Detect which cell encompasses the target text, then output its (x, y) center coordinate. 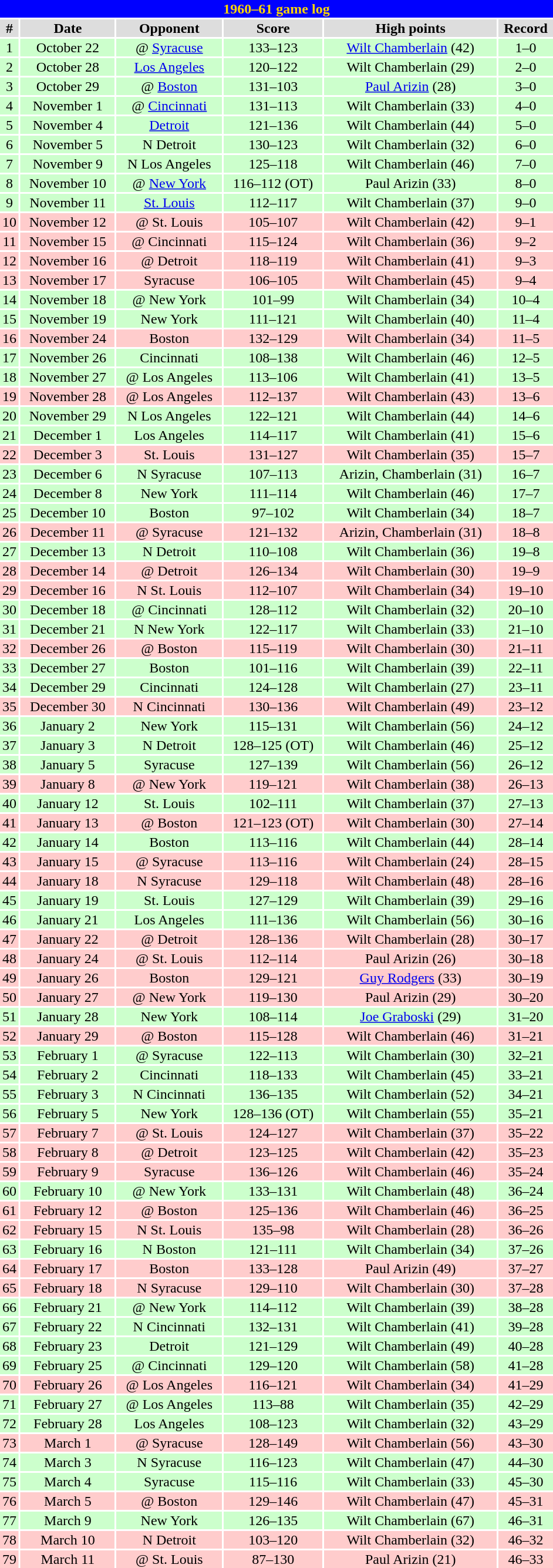
75 (9, 1482)
Guy Rodgers (33) (410, 978)
February 12 (68, 1210)
18–7 (526, 513)
122–117 (273, 629)
22 (9, 455)
136–126 (273, 1172)
December 18 (68, 610)
131–103 (273, 86)
30–18 (526, 958)
November 18 (68, 300)
November 1 (68, 106)
December 21 (68, 629)
112–137 (273, 396)
November 24 (68, 338)
6–0 (526, 144)
High points (410, 28)
42 (9, 842)
1960–61 game log (276, 9)
8 (9, 183)
116–123 (273, 1462)
December 6 (68, 474)
45–31 (526, 1501)
118–133 (273, 1075)
48 (9, 958)
# (9, 28)
111–136 (273, 920)
101–99 (273, 300)
30–20 (526, 997)
46–32 (526, 1540)
19 (9, 396)
December 3 (68, 455)
50 (9, 997)
16–7 (526, 474)
45–30 (526, 1482)
33–21 (526, 1075)
9–2 (526, 241)
9–3 (526, 261)
January 27 (68, 997)
2 (9, 67)
December 27 (68, 668)
131–113 (273, 106)
December 26 (68, 648)
October 29 (68, 86)
35–21 (526, 1113)
February 22 (68, 1327)
87–130 (273, 1559)
November 15 (68, 241)
73 (9, 1443)
63 (9, 1249)
17–7 (526, 493)
79 (9, 1559)
111–114 (273, 493)
24–12 (526, 726)
January 24 (68, 958)
118–119 (273, 261)
Wilt Chamberlain (29) (410, 67)
Wilt Chamberlain (67) (410, 1520)
23 (9, 474)
37–28 (526, 1288)
Wilt Chamberlain (52) (410, 1094)
16 (9, 338)
13 (9, 280)
62 (9, 1230)
32–21 (526, 1055)
December 1 (68, 435)
136–135 (273, 1094)
January 3 (68, 745)
November 9 (68, 164)
45 (9, 900)
Paul Arizin (26) (410, 958)
N New York (170, 629)
February 2 (68, 1075)
January 22 (68, 939)
68 (9, 1346)
116–121 (273, 1385)
121–136 (273, 125)
15 (9, 319)
102–111 (273, 803)
128–112 (273, 610)
64 (9, 1268)
36–24 (526, 1191)
128–136 (OT) (273, 1113)
January 21 (68, 920)
November 5 (68, 144)
February 21 (68, 1307)
26 (9, 532)
129–118 (273, 881)
40 (9, 803)
119–130 (273, 997)
February 26 (68, 1385)
9–4 (526, 280)
18–8 (526, 532)
132–129 (273, 338)
November 17 (68, 280)
24 (9, 493)
108–114 (273, 1017)
133–123 (273, 48)
28–16 (526, 881)
December 11 (68, 532)
105–107 (273, 222)
March 3 (68, 1462)
November 4 (68, 125)
41 (9, 823)
21 (9, 435)
March 4 (68, 1482)
108–123 (273, 1424)
Wilt Chamberlain (27) (410, 687)
129–120 (273, 1365)
37 (9, 745)
3 (9, 86)
124–127 (273, 1133)
132–131 (273, 1327)
January 13 (68, 823)
January 15 (68, 862)
57 (9, 1133)
120–122 (273, 67)
103–120 (273, 1540)
35 (9, 706)
30–17 (526, 939)
32 (9, 648)
30 (9, 610)
67 (9, 1327)
March 9 (68, 1520)
December 13 (68, 551)
28–15 (526, 862)
February 7 (68, 1133)
February 17 (68, 1268)
65 (9, 1288)
54 (9, 1075)
34–21 (526, 1094)
February 10 (68, 1191)
43 (9, 862)
35–24 (526, 1172)
44 (9, 881)
59 (9, 1172)
40–28 (526, 1346)
February 27 (68, 1404)
N Boston (170, 1249)
124–128 (273, 687)
78 (9, 1540)
31–20 (526, 1017)
November 27 (68, 377)
15–7 (526, 455)
113–106 (273, 377)
November 12 (68, 222)
21–11 (526, 648)
41–29 (526, 1385)
11 (9, 241)
112–117 (273, 203)
10 (9, 222)
7 (9, 164)
March 10 (68, 1540)
26–12 (526, 765)
9–1 (526, 222)
47 (9, 939)
52 (9, 1036)
November 28 (68, 396)
29 (9, 590)
February 3 (68, 1094)
11–4 (526, 319)
39–28 (526, 1327)
133–128 (273, 1268)
November 19 (68, 319)
Record (526, 28)
November 16 (68, 261)
7–0 (526, 164)
37–26 (526, 1249)
128–149 (273, 1443)
October 28 (68, 67)
27–14 (526, 823)
Wilt Chamberlain (38) (410, 784)
101–116 (273, 668)
10–4 (526, 300)
125–118 (273, 164)
133–131 (273, 1191)
December 16 (68, 590)
42–29 (526, 1404)
February 16 (68, 1249)
121–123 (OT) (273, 823)
55 (9, 1094)
130–136 (273, 706)
February 15 (68, 1230)
January 5 (68, 765)
January 19 (68, 900)
113–88 (273, 1404)
127–129 (273, 900)
14 (9, 300)
129–121 (273, 978)
44–30 (526, 1462)
31–21 (526, 1036)
20 (9, 416)
Wilt Chamberlain (43) (410, 396)
February 9 (68, 1172)
27–13 (526, 803)
January 29 (68, 1036)
22–11 (526, 668)
135–98 (273, 1230)
January 12 (68, 803)
46–33 (526, 1559)
9 (9, 203)
January 26 (68, 978)
January 14 (68, 842)
53 (9, 1055)
February 28 (68, 1424)
23–12 (526, 706)
25–12 (526, 745)
December 14 (68, 571)
January 18 (68, 881)
December 8 (68, 493)
61 (9, 1210)
18 (9, 377)
December 30 (68, 706)
27 (9, 551)
28–14 (526, 842)
129–110 (273, 1288)
Wilt Chamberlain (58) (410, 1365)
February 1 (68, 1055)
17 (9, 358)
1 (9, 48)
21–10 (526, 629)
115–124 (273, 241)
20–10 (526, 610)
121–132 (273, 532)
October 22 (68, 48)
126–134 (273, 571)
123–125 (273, 1152)
114–112 (273, 1307)
128–136 (273, 939)
56 (9, 1113)
36–25 (526, 1210)
25 (9, 513)
December 29 (68, 687)
Wilt Chamberlain (40) (410, 319)
February 8 (68, 1152)
41–28 (526, 1365)
125–136 (273, 1210)
4 (9, 106)
33 (9, 668)
19–10 (526, 590)
72 (9, 1424)
121–111 (273, 1249)
131–127 (273, 455)
November 29 (68, 416)
34 (9, 687)
36–26 (526, 1230)
11–5 (526, 338)
116–112 (OT) (273, 183)
115–128 (273, 1036)
Paul Arizin (49) (410, 1268)
15–6 (526, 435)
26–13 (526, 784)
January 8 (68, 784)
29–16 (526, 900)
Paul Arizin (33) (410, 183)
March 11 (68, 1559)
1–0 (526, 48)
122–121 (273, 416)
13–6 (526, 396)
107–113 (273, 474)
35–22 (526, 1133)
126–135 (273, 1520)
February 18 (68, 1288)
115–116 (273, 1482)
130–123 (273, 144)
108–138 (273, 358)
38–28 (526, 1307)
106–105 (273, 280)
March 1 (68, 1443)
35–23 (526, 1152)
115–119 (273, 648)
12 (9, 261)
28 (9, 571)
13–5 (526, 377)
74 (9, 1462)
Paul Arizin (28) (410, 86)
February 23 (68, 1346)
30–19 (526, 978)
114–117 (273, 435)
38 (9, 765)
43–29 (526, 1424)
9–0 (526, 203)
Wilt Chamberlain (55) (410, 1113)
31 (9, 629)
2–0 (526, 67)
Date (68, 28)
Joe Graboski (29) (410, 1017)
39 (9, 784)
Opponent (170, 28)
12–5 (526, 358)
46–31 (526, 1520)
8–0 (526, 183)
122–113 (273, 1055)
115–131 (273, 726)
66 (9, 1307)
January 2 (68, 726)
69 (9, 1365)
6 (9, 144)
70 (9, 1385)
November 10 (68, 183)
5 (9, 125)
14–6 (526, 416)
36 (9, 726)
58 (9, 1152)
4–0 (526, 106)
119–121 (273, 784)
February 25 (68, 1365)
Paul Arizin (21) (410, 1559)
110–108 (273, 551)
December 10 (68, 513)
46 (9, 920)
111–121 (273, 319)
November 26 (68, 358)
3–0 (526, 86)
January 28 (68, 1017)
60 (9, 1191)
51 (9, 1017)
121–129 (273, 1346)
Score (273, 28)
November 11 (68, 203)
23–11 (526, 687)
127–139 (273, 765)
19–8 (526, 551)
Paul Arizin (29) (410, 997)
19–9 (526, 571)
71 (9, 1404)
37–27 (526, 1268)
112–114 (273, 958)
129–146 (273, 1501)
76 (9, 1501)
128–125 (OT) (273, 745)
5–0 (526, 125)
112–107 (273, 590)
77 (9, 1520)
30–16 (526, 920)
43–30 (526, 1443)
Wilt Chamberlain (24) (410, 862)
February 5 (68, 1113)
49 (9, 978)
97–102 (273, 513)
March 5 (68, 1501)
